Determine the [X, Y] coordinate at the center of the cell enclosing the given text.  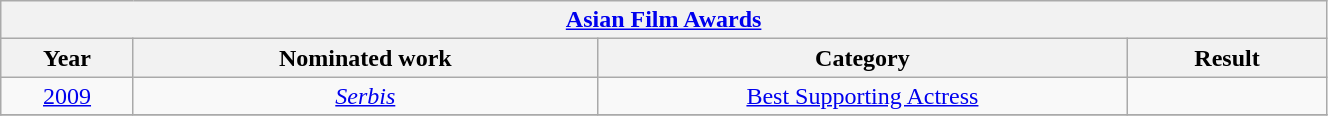
Serbis [365, 96]
Year [68, 58]
2009 [68, 96]
Asian Film Awards [664, 20]
Nominated work [365, 58]
Best Supporting Actress [862, 96]
Result [1228, 58]
Category [862, 58]
